Determine the (x, y) coordinate at the center of the cell enclosing the given text.  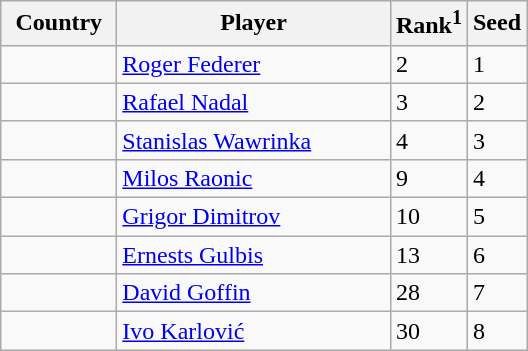
6 (496, 255)
Ernests Gulbis (254, 255)
30 (428, 331)
Roger Federer (254, 64)
Player (254, 24)
7 (496, 293)
Rank1 (428, 24)
Milos Raonic (254, 178)
Ivo Karlović (254, 331)
Grigor Dimitrov (254, 217)
5 (496, 217)
Stanislas Wawrinka (254, 140)
Seed (496, 24)
28 (428, 293)
David Goffin (254, 293)
8 (496, 331)
10 (428, 217)
13 (428, 255)
Rafael Nadal (254, 102)
1 (496, 64)
9 (428, 178)
Country (59, 24)
